Search for the cell housing the specified text and yield its (X, Y) center coordinate. 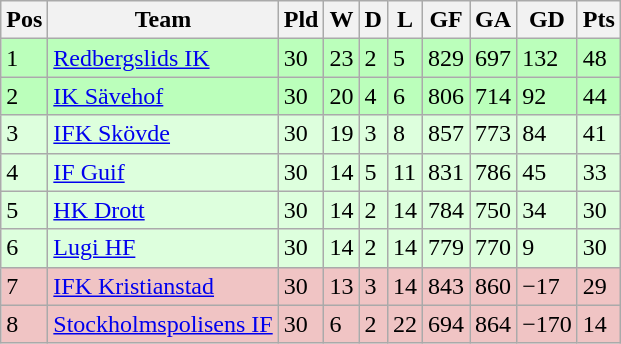
IK Sävehof (163, 96)
D (373, 20)
784 (446, 210)
11 (404, 172)
20 (342, 96)
23 (342, 58)
GF (446, 20)
770 (494, 248)
Pos (24, 20)
22 (404, 324)
41 (598, 134)
84 (548, 134)
857 (446, 134)
Pts (598, 20)
779 (446, 248)
29 (598, 286)
13 (342, 286)
92 (548, 96)
Pld (301, 20)
−170 (548, 324)
Lugi HF (163, 248)
34 (548, 210)
843 (446, 286)
9 (548, 248)
132 (548, 58)
697 (494, 58)
GD (548, 20)
45 (548, 172)
33 (598, 172)
IFK Skövde (163, 134)
HK Drott (163, 210)
GA (494, 20)
806 (446, 96)
714 (494, 96)
Stockholmspolisens IF (163, 324)
IFK Kristianstad (163, 286)
694 (446, 324)
19 (342, 134)
773 (494, 134)
864 (494, 324)
7 (24, 286)
829 (446, 58)
860 (494, 286)
W (342, 20)
−17 (548, 286)
IF Guif (163, 172)
750 (494, 210)
786 (494, 172)
48 (598, 58)
Redbergslids IK (163, 58)
831 (446, 172)
44 (598, 96)
L (404, 20)
Team (163, 20)
1 (24, 58)
